Scan for the cell matching the given text and deliver its (x, y) coordinate at center. 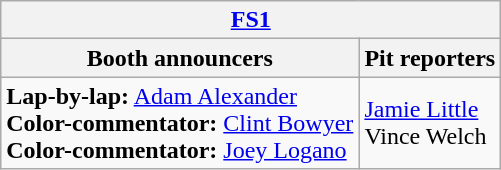
Booth announcers (180, 58)
Pit reporters (430, 58)
Jamie LittleVince Welch (430, 123)
Lap-by-lap: Adam AlexanderColor-commentator: Clint BowyerColor-commentator: Joey Logano (180, 123)
FS1 (251, 20)
